Capture the cell that displays the provided text and extract its [X, Y] central coordinate. 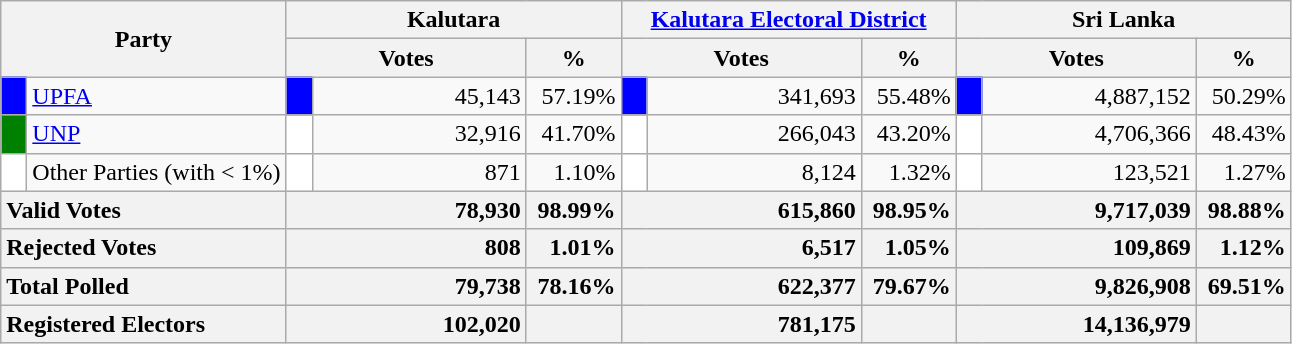
98.95% [908, 210]
4,887,152 [1089, 96]
109,869 [1076, 248]
UPFA [156, 96]
615,860 [741, 210]
1.10% [574, 172]
79,738 [406, 286]
14,136,979 [1076, 324]
1.32% [908, 172]
341,693 [754, 96]
45,143 [419, 96]
55.48% [908, 96]
32,916 [419, 134]
41.70% [574, 134]
8,124 [754, 172]
UNP [156, 134]
9,717,039 [1076, 210]
1.27% [1244, 172]
Valid Votes [144, 210]
808 [406, 248]
Total Polled [144, 286]
622,377 [741, 286]
1.12% [1244, 248]
Registered Electors [144, 324]
1.05% [908, 248]
6,517 [741, 248]
Other Parties (with < 1%) [156, 172]
102,020 [406, 324]
Kalutara Electoral District [788, 20]
4,706,366 [1089, 134]
69.51% [1244, 286]
Sri Lanka [1124, 20]
266,043 [754, 134]
98.99% [574, 210]
1.01% [574, 248]
50.29% [1244, 96]
Kalutara [454, 20]
Rejected Votes [144, 248]
9,826,908 [1076, 286]
78.16% [574, 286]
48.43% [1244, 134]
78,930 [406, 210]
781,175 [741, 324]
79.67% [908, 286]
871 [419, 172]
98.88% [1244, 210]
57.19% [574, 96]
Party [144, 39]
123,521 [1089, 172]
43.20% [908, 134]
